Search for the cell housing the specified text and yield its [X, Y] center coordinate. 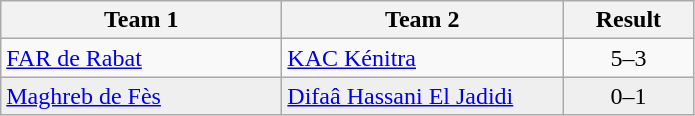
5–3 [628, 58]
Team 2 [422, 20]
KAC Kénitra [422, 58]
FAR de Rabat [142, 58]
Team 1 [142, 20]
Difaâ Hassani El Jadidi [422, 96]
Result [628, 20]
0–1 [628, 96]
Maghreb de Fès [142, 96]
